Determine the (x, y) coordinate at the center of the cell enclosing the given text.  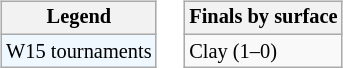
Clay (1–0) (263, 51)
W15 tournaments (78, 51)
Legend (78, 18)
Finals by surface (263, 18)
